Find where the given text appears and provide that cell's center as [x, y] coordinate. 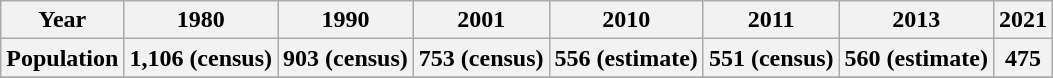
Population [62, 58]
2011 [771, 20]
2021 [1022, 20]
475 [1022, 58]
903 (census) [346, 58]
1,106 (census) [201, 58]
556 (estimate) [626, 58]
Year [62, 20]
1990 [346, 20]
753 (census) [481, 58]
2001 [481, 20]
560 (estimate) [916, 58]
1980 [201, 20]
2013 [916, 20]
551 (census) [771, 58]
2010 [626, 20]
